Detect which cell encompasses the target text, then output its [x, y] center coordinate. 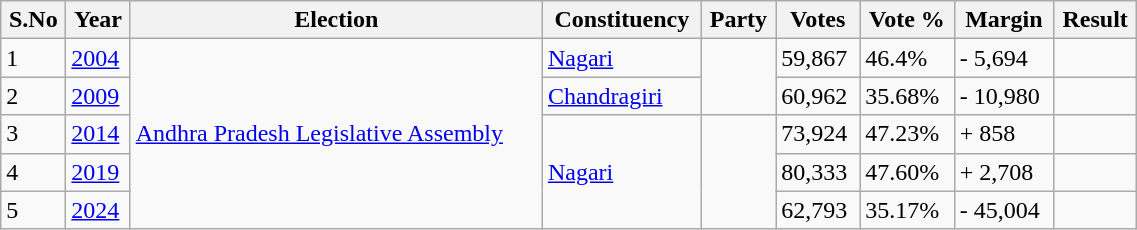
- 10,980 [1004, 96]
2019 [98, 172]
35.68% [908, 96]
62,793 [818, 210]
Election [336, 20]
Year [98, 20]
35.17% [908, 210]
60,962 [818, 96]
5 [34, 210]
2 [34, 96]
4 [34, 172]
Votes [818, 20]
- 45,004 [1004, 210]
47.60% [908, 172]
2004 [98, 58]
2014 [98, 134]
+ 858 [1004, 134]
46.4% [908, 58]
3 [34, 134]
Andhra Pradesh Legislative Assembly [336, 134]
S.No [34, 20]
+ 2,708 [1004, 172]
47.23% [908, 134]
59,867 [818, 58]
Vote % [908, 20]
Margin [1004, 20]
Party [738, 20]
2009 [98, 96]
73,924 [818, 134]
1 [34, 58]
80,333 [818, 172]
- 5,694 [1004, 58]
2024 [98, 210]
Constituency [622, 20]
Chandragiri [622, 96]
Result [1094, 20]
